Identify which cell holds the provided text, then report its [x, y] central coordinate. 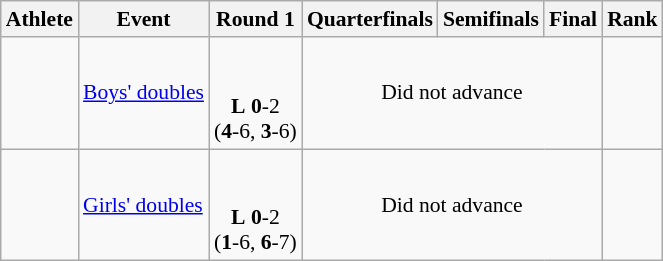
Semifinals [491, 19]
Rank [632, 19]
Athlete [40, 19]
Final [573, 19]
L 0-2 (4-6, 3-6) [256, 93]
Quarterfinals [370, 19]
Round 1 [256, 19]
Event [144, 19]
Boys' doubles [144, 93]
Girls' doubles [144, 205]
L 0-2 (1-6, 6-7) [256, 205]
